Extract the (x, y) coordinate from the center of the cell holding the provided text.  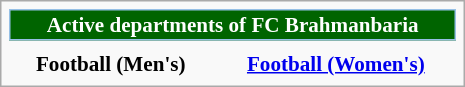
Football (Men's) (110, 63)
Football (Women's) (336, 63)
Active departments of FC Brahmanbaria (232, 25)
